Find where the given text appears and provide that cell's center as (X, Y) coordinate. 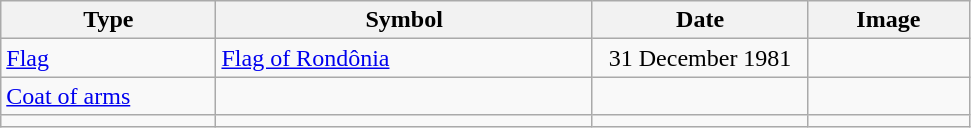
Type (108, 20)
Image (888, 20)
Symbol (404, 20)
Flag of Rondônia (404, 58)
Flag (108, 58)
31 December 1981 (700, 58)
Coat of arms (108, 96)
Date (700, 20)
